Determine the (x, y) coordinate at the center of the cell enclosing the given text.  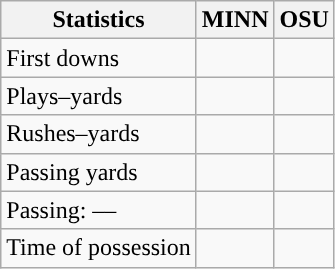
Statistics (99, 20)
Passing yards (99, 172)
MINN (235, 20)
Time of possession (99, 248)
OSU (304, 20)
Passing: –– (99, 210)
First downs (99, 58)
Rushes–yards (99, 134)
Plays–yards (99, 96)
